Search for the cell housing the specified text and yield its (x, y) center coordinate. 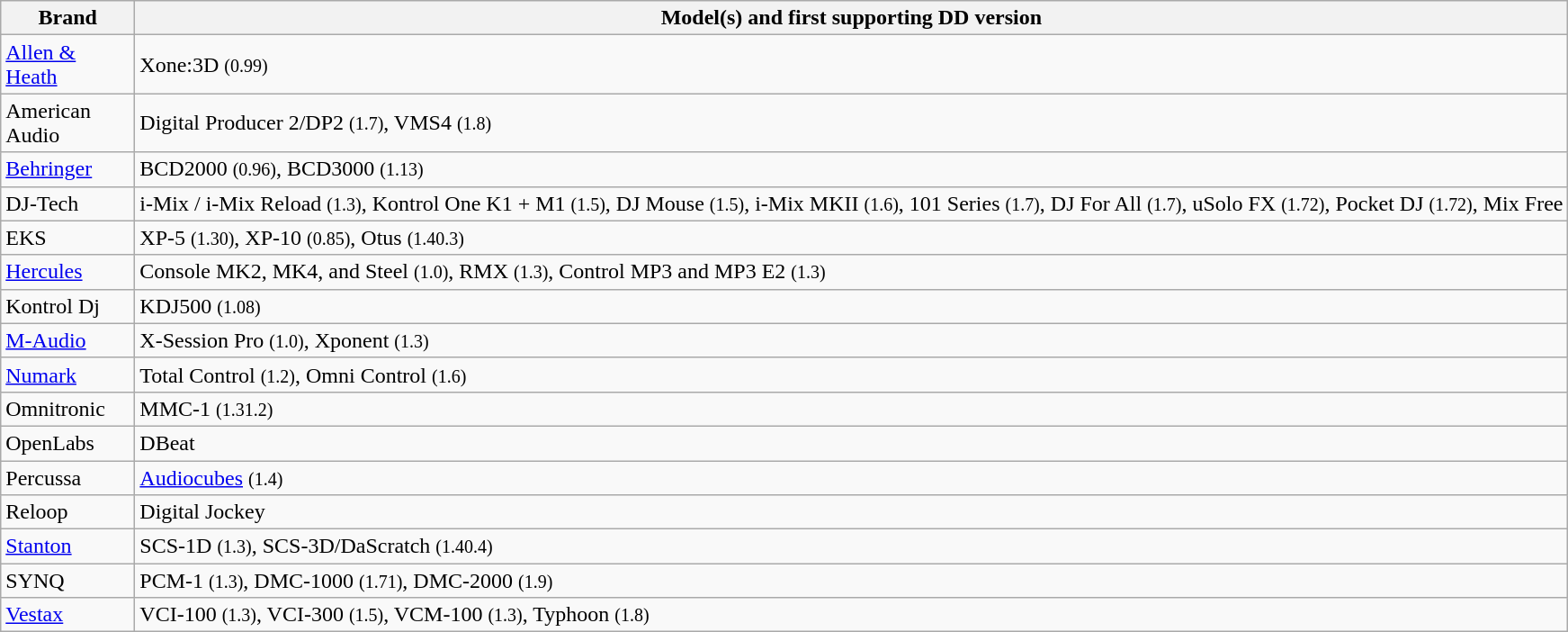
EKS (68, 238)
Numark (68, 375)
Model(s) and first supporting DD version (851, 18)
Percussa (68, 478)
SYNQ (68, 581)
Xone:3D (0.99) (851, 65)
OpenLabs (68, 443)
SCS-1D (1.3), SCS-3D/DaScratch (1.40.4) (851, 546)
Console MK2, MK4, and Steel (1.0), RMX (1.3), Control MP3 and MP3 E2 (1.3) (851, 272)
Total Control (1.2), Omni Control (1.6) (851, 375)
Omnitronic (68, 409)
BCD2000 (0.96), BCD3000 (1.13) (851, 169)
X-Session Pro (1.0), Xponent (1.3) (851, 340)
DBeat (851, 443)
Behringer (68, 169)
American Audio (68, 122)
Vestax (68, 615)
DJ-Tech (68, 203)
Allen & Heath (68, 65)
Digital Producer 2/DP2 (1.7), VMS4 (1.8) (851, 122)
VCI-100 (1.3), VCI-300 (1.5), VCM-100 (1.3), Typhoon (1.8) (851, 615)
Kontrol Dj (68, 306)
Stanton (68, 546)
KDJ500 (1.08) (851, 306)
MMC-1 (1.31.2) (851, 409)
Audiocubes (1.4) (851, 478)
Digital Jockey (851, 512)
XP-5 (1.30), XP-10 (0.85), Otus (1.40.3) (851, 238)
Hercules (68, 272)
Brand (68, 18)
M-Audio (68, 340)
PCM-1 (1.3), DMC-1000 (1.71), DMC-2000 (1.9) (851, 581)
Reloop (68, 512)
